Determine the [X, Y] coordinate at the center of the cell enclosing the given text.  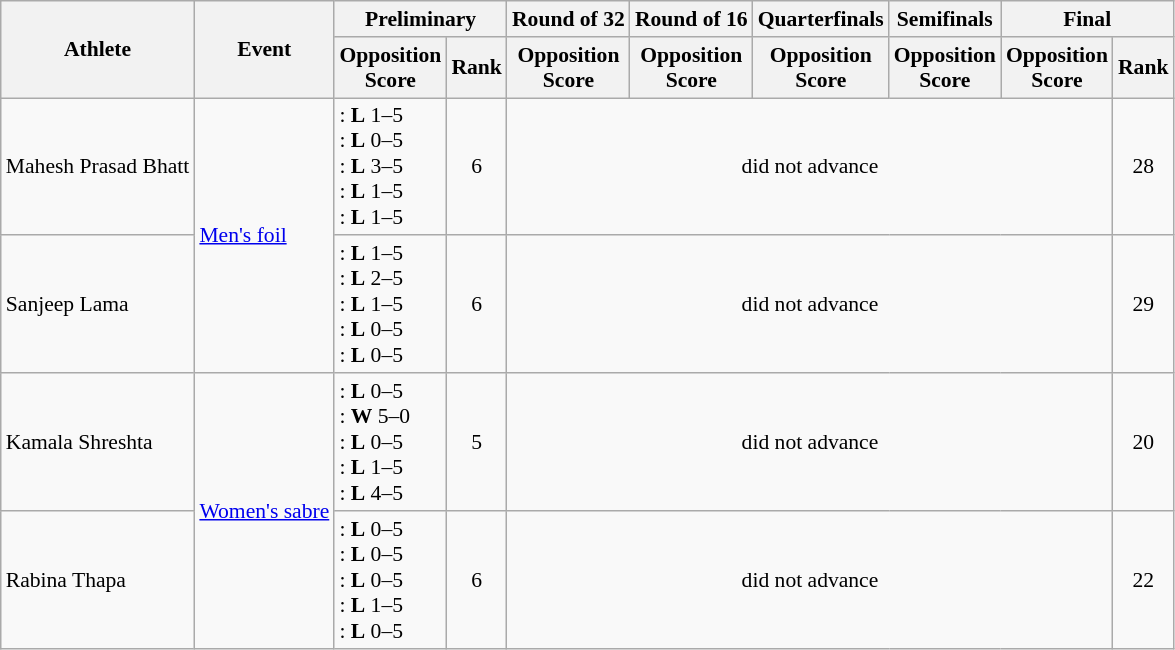
29 [1144, 305]
22 [1144, 580]
: L 1–5: L 0–5: L 3–5: L 1–5: L 1–5 [390, 167]
Rabina Thapa [98, 580]
Sanjeep Lama [98, 305]
Women's sabre [264, 510]
Final [1088, 19]
Semifinals [945, 19]
Men's foil [264, 236]
Round of 16 [692, 19]
5 [476, 442]
Mahesh Prasad Bhatt [98, 167]
20 [1144, 442]
: L 0–5: W 5–0: L 0–5: L 1–5: L 4–5 [390, 442]
Round of 32 [568, 19]
Athlete [98, 50]
Event [264, 50]
: L 1–5: L 2–5: L 1–5: L 0–5: L 0–5 [390, 305]
Preliminary [420, 19]
: L 0–5: L 0–5: L 0–5: L 1–5: L 0–5 [390, 580]
28 [1144, 167]
Kamala Shreshta [98, 442]
Quarterfinals [821, 19]
